From the cell containing the given text, extract its center point as [x, y] coordinate. 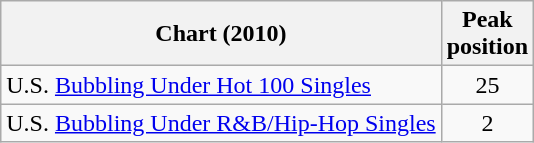
25 [487, 85]
Peakposition [487, 34]
U.S. Bubbling Under Hot 100 Singles [221, 85]
2 [487, 123]
Chart (2010) [221, 34]
U.S. Bubbling Under R&B/Hip-Hop Singles [221, 123]
